Output the (X, Y) coordinate of the center of the cell containing the given text.  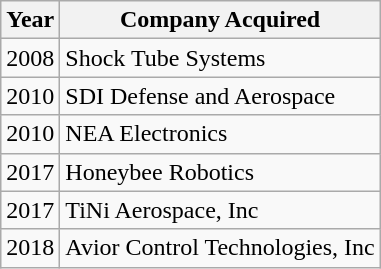
NEA Electronics (220, 134)
TiNi Aerospace, Inc (220, 210)
Year (30, 20)
Avior Control Technologies, Inc (220, 248)
2008 (30, 58)
Company Acquired (220, 20)
2018 (30, 248)
SDI Defense and Aerospace (220, 96)
Honeybee Robotics (220, 172)
Shock Tube Systems (220, 58)
